Locate the cell with the specified text and output its (x, y) center coordinate. 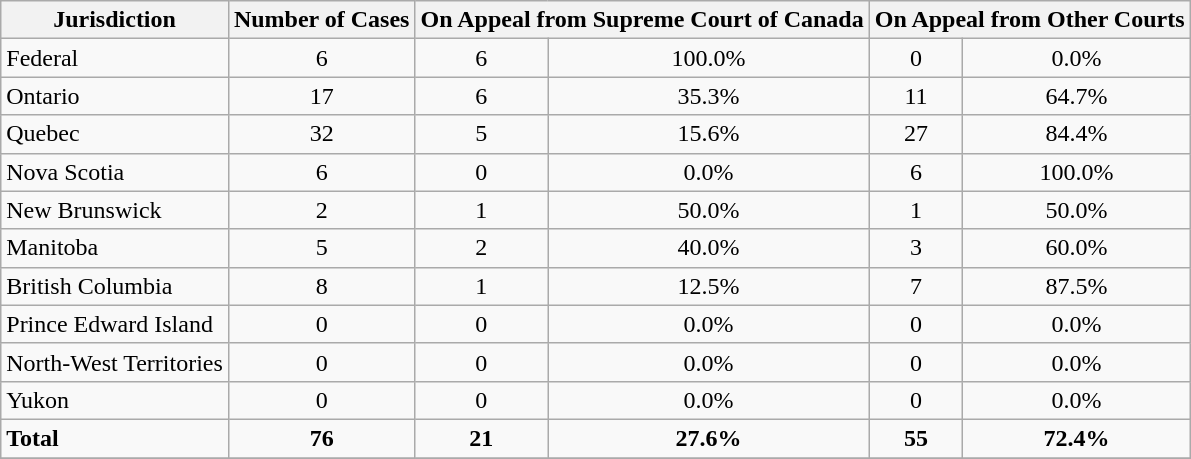
27.6% (709, 438)
32 (322, 134)
Manitoba (115, 248)
North-West Territories (115, 362)
12.5% (709, 286)
76 (322, 438)
64.7% (1076, 96)
On Appeal from Supreme Court of Canada (642, 20)
Jurisdiction (115, 20)
Ontario (115, 96)
8 (322, 286)
21 (482, 438)
Nova Scotia (115, 172)
Total (115, 438)
On Appeal from Other Courts (1030, 20)
Yukon (115, 400)
84.4% (1076, 134)
27 (916, 134)
British Columbia (115, 286)
11 (916, 96)
Quebec (115, 134)
60.0% (1076, 248)
7 (916, 286)
40.0% (709, 248)
17 (322, 96)
15.6% (709, 134)
87.5% (1076, 286)
Federal (115, 58)
Number of Cases (322, 20)
35.3% (709, 96)
72.4% (1076, 438)
55 (916, 438)
New Brunswick (115, 210)
Prince Edward Island (115, 324)
3 (916, 248)
